Return the [X, Y] coordinate for the center point of the cell that contains the specified text.  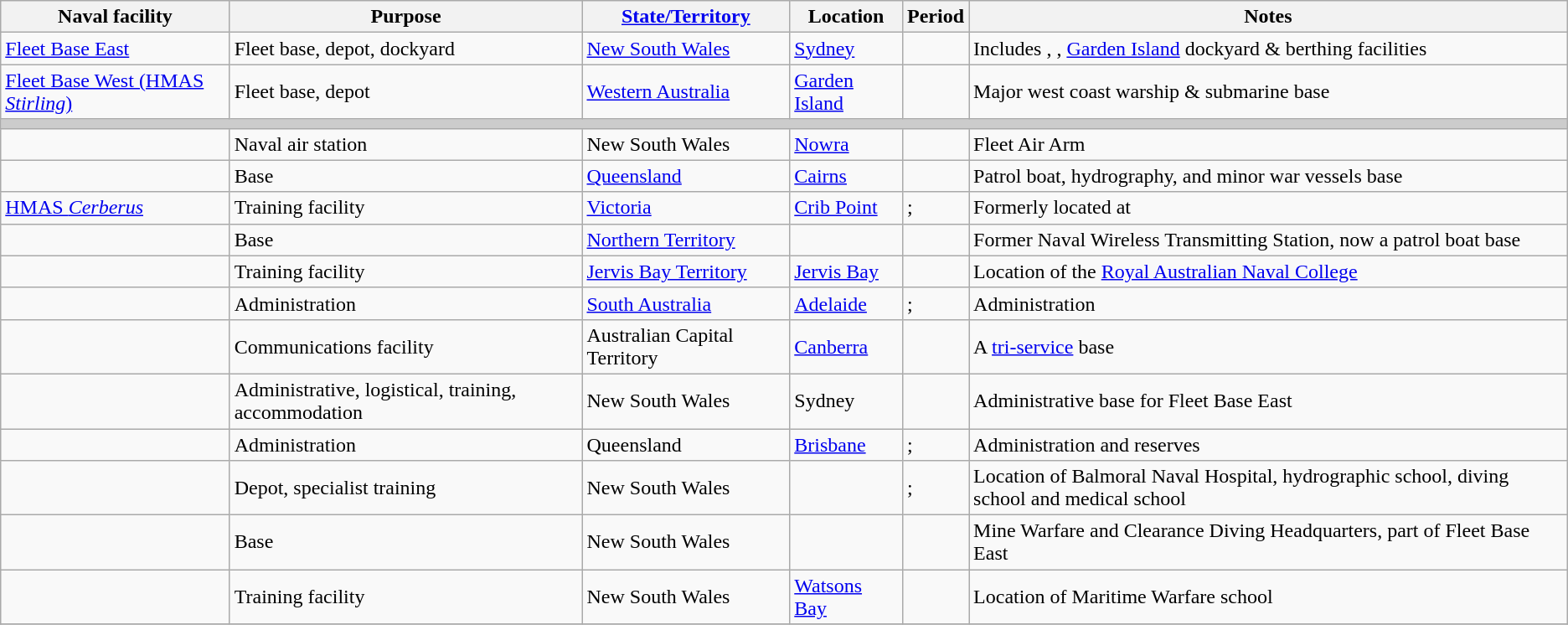
Victoria [686, 208]
Formerly located at [1268, 208]
Jervis Bay Territory [686, 271]
HMAS Cerberus [116, 208]
Major west coast warship & submarine base [1268, 92]
Notes [1268, 17]
Fleet Base East [116, 49]
A tri-service base [1268, 347]
Northern Territory [686, 240]
Period [936, 17]
Adelaide [846, 303]
Communications facility [405, 347]
Watsons Bay [846, 597]
Brisbane [846, 445]
Mine Warfare and Clearance Diving Headquarters, part of Fleet Base East [1268, 543]
Australian Capital Territory [686, 347]
Location [846, 17]
Purpose [405, 17]
Garden Island [846, 92]
Naval facility [116, 17]
South Australia [686, 303]
Depot, specialist training [405, 488]
Administrative base for Fleet Base East [1268, 400]
Naval air station [405, 144]
Crib Point [846, 208]
Cairns [846, 176]
Includes , , Garden Island dockyard & berthing facilities [1268, 49]
Location of Balmoral Naval Hospital, hydrographic school, diving school and medical school [1268, 488]
Fleet Base West (HMAS Stirling) [116, 92]
Location of the Royal Australian Naval College [1268, 271]
Canberra [846, 347]
Administration and reserves [1268, 445]
Patrol boat, hydrography, and minor war vessels base [1268, 176]
Former Naval Wireless Transmitting Station, now a patrol boat base [1268, 240]
Western Australia [686, 92]
Fleet base, depot [405, 92]
Fleet base, depot, dockyard [405, 49]
Location of Maritime Warfare school [1268, 597]
State/Territory [686, 17]
Jervis Bay [846, 271]
Nowra [846, 144]
Administrative, logistical, training, accommodation [405, 400]
Fleet Air Arm [1268, 144]
